Scan for the cell matching the given text and deliver its [x, y] coordinate at center. 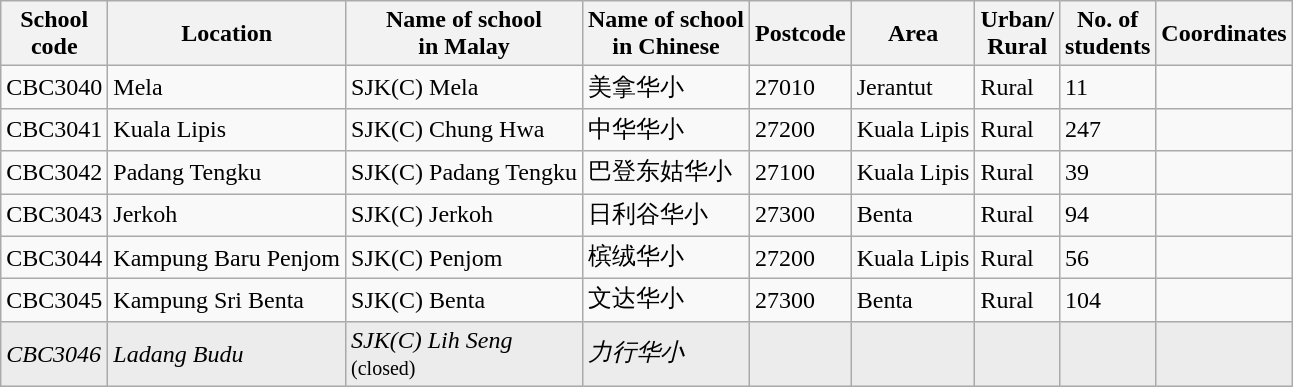
Jerantut [913, 88]
Kampung Sri Benta [227, 300]
力行华小 [666, 354]
Mela [227, 88]
CBC3042 [54, 172]
CBC3041 [54, 130]
56 [1107, 258]
SJK(C) Mela [464, 88]
No. ofstudents [1107, 34]
Postcode [801, 34]
Ladang Budu [227, 354]
CBC3040 [54, 88]
Location [227, 34]
Kampung Baru Penjom [227, 258]
SJK(C) Chung Hwa [464, 130]
SJK(C) Penjom [464, 258]
94 [1107, 216]
Urban/Rural [1017, 34]
Padang Tengku [227, 172]
104 [1107, 300]
SJK(C) Jerkoh [464, 216]
Coordinates [1224, 34]
SJK(C) Benta [464, 300]
SJK(C) Padang Tengku [464, 172]
CBC3045 [54, 300]
Name of schoolin Chinese [666, 34]
槟绒华小 [666, 258]
CBC3043 [54, 216]
CBC3046 [54, 354]
27010 [801, 88]
Jerkoh [227, 216]
Schoolcode [54, 34]
美拿华小 [666, 88]
11 [1107, 88]
CBC3044 [54, 258]
日利谷华小 [666, 216]
Name of schoolin Malay [464, 34]
39 [1107, 172]
中华华小 [666, 130]
文达华小 [666, 300]
巴登东姑华小 [666, 172]
27100 [801, 172]
Area [913, 34]
247 [1107, 130]
SJK(C) Lih Seng(closed) [464, 354]
